Provide the [X, Y] coordinate of the cell's center where the given text is located.  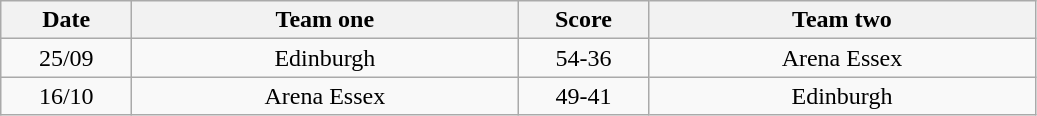
Team two [842, 20]
54-36 [584, 58]
Team one [325, 20]
16/10 [66, 96]
25/09 [66, 58]
Date [66, 20]
49-41 [584, 96]
Score [584, 20]
